Scan for the cell matching the given text and deliver its [X, Y] coordinate at center. 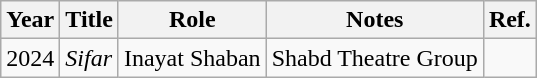
Notes [374, 20]
Role [192, 20]
Inayat Shaban [192, 58]
Shabd Theatre Group [374, 58]
Sifar [90, 58]
Year [30, 20]
Title [90, 20]
2024 [30, 58]
Ref. [510, 20]
